Detect which cell encompasses the target text, then output its (x, y) center coordinate. 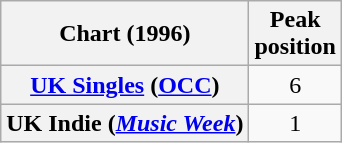
Peakposition (295, 34)
Chart (1996) (125, 34)
UK Singles (OCC) (125, 85)
UK Indie (Music Week) (125, 123)
6 (295, 85)
1 (295, 123)
